Pinpoint the cell where the given text exists, returning its (X, Y) midpoint coordinate. 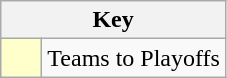
Key (114, 20)
Teams to Playoffs (134, 58)
